From the cell containing the given text, extract its center point as [X, Y] coordinate. 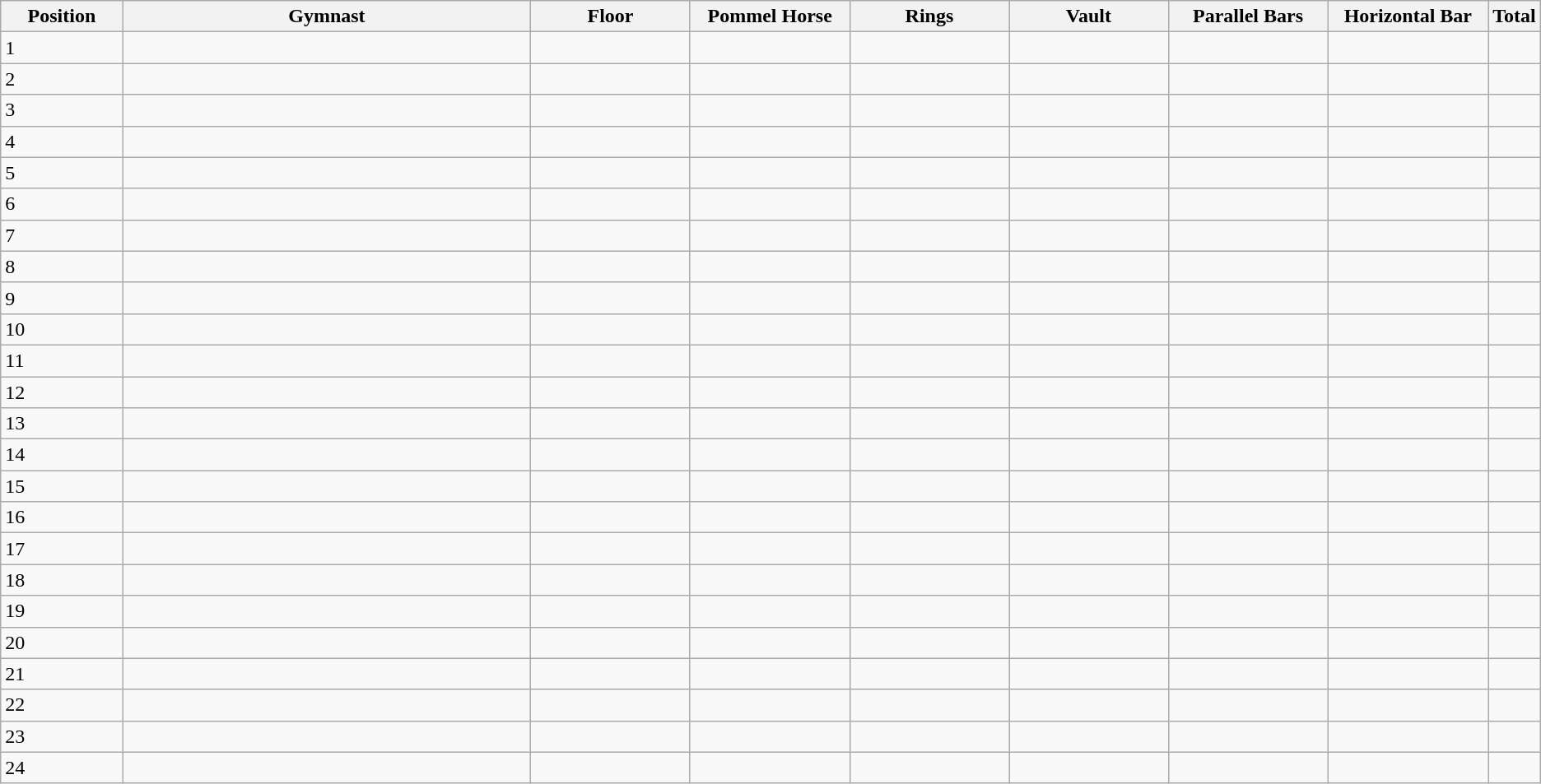
4 [62, 141]
19 [62, 611]
8 [62, 267]
5 [62, 173]
20 [62, 643]
9 [62, 298]
15 [62, 486]
Rings [929, 16]
24 [62, 768]
11 [62, 360]
7 [62, 235]
Parallel Bars [1248, 16]
2 [62, 79]
21 [62, 674]
Floor [611, 16]
13 [62, 424]
Gymnast [327, 16]
Pommel Horse [770, 16]
Total [1515, 16]
17 [62, 549]
14 [62, 455]
18 [62, 580]
10 [62, 329]
1 [62, 48]
3 [62, 110]
6 [62, 204]
23 [62, 736]
12 [62, 392]
22 [62, 705]
Vault [1088, 16]
Position [62, 16]
Horizontal Bar [1408, 16]
16 [62, 517]
